Identify which cell holds the provided text, then report its [x, y] central coordinate. 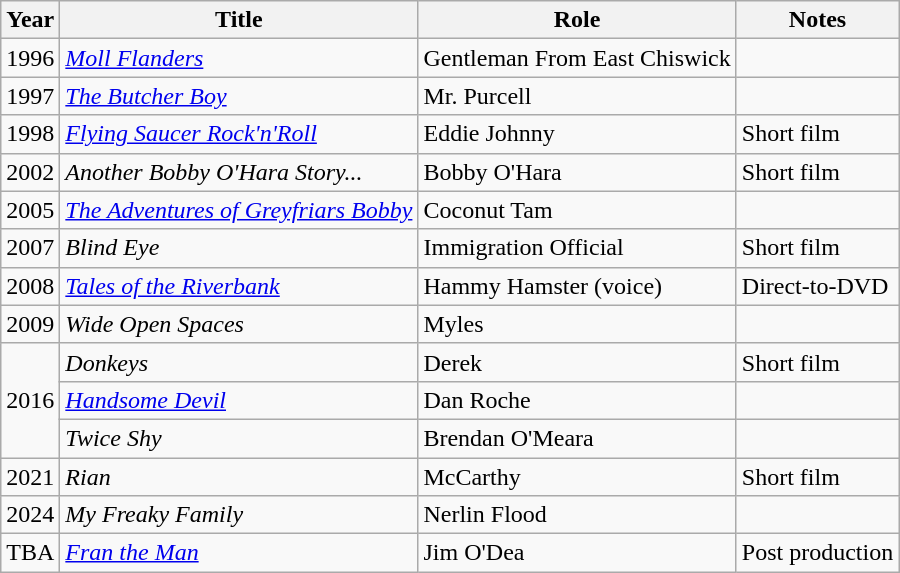
Fran the Man [239, 553]
Bobby O'Hara [577, 172]
Flying Saucer Rock'n'Roll [239, 134]
Notes [817, 20]
McCarthy [577, 477]
Handsome Devil [239, 400]
Tales of the Riverbank [239, 286]
The Butcher Boy [239, 96]
Hammy Hamster (voice) [577, 286]
Derek [577, 362]
2005 [30, 210]
2016 [30, 400]
2008 [30, 286]
Role [577, 20]
Brendan O'Meara [577, 438]
Myles [577, 324]
Immigration Official [577, 248]
My Freaky Family [239, 515]
Gentleman From East Chiswick [577, 58]
2024 [30, 515]
Twice Shy [239, 438]
Another Bobby O'Hara Story... [239, 172]
2007 [30, 248]
Post production [817, 553]
1997 [30, 96]
2002 [30, 172]
Mr. Purcell [577, 96]
1998 [30, 134]
Direct-to-DVD [817, 286]
Rian [239, 477]
The Adventures of Greyfriars Bobby [239, 210]
Coconut Tam [577, 210]
2021 [30, 477]
Title [239, 20]
Nerlin Flood [577, 515]
TBA [30, 553]
Blind Eye [239, 248]
Wide Open Spaces [239, 324]
Dan Roche [577, 400]
2009 [30, 324]
Jim O'Dea [577, 553]
Moll Flanders [239, 58]
Year [30, 20]
Eddie Johnny [577, 134]
Donkeys [239, 362]
1996 [30, 58]
